For the text-containing cell, return its midpoint in [x, y] coordinate format. 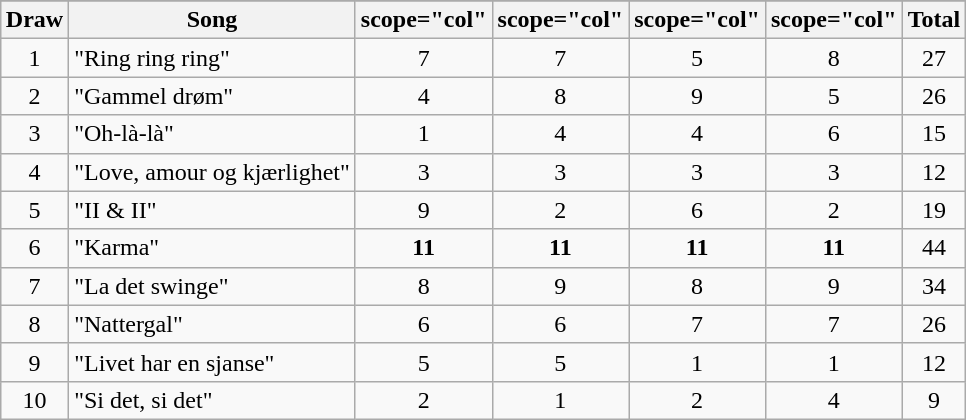
"II & II" [212, 210]
"Karma" [212, 248]
19 [934, 210]
10 [34, 400]
Total [934, 20]
27 [934, 58]
15 [934, 134]
"Nattergal" [212, 324]
"Livet har en sjanse" [212, 362]
"Gammel drøm" [212, 96]
"Love, amour og kjærlighet" [212, 172]
Song [212, 20]
34 [934, 286]
"La det swinge" [212, 286]
"Ring ring ring" [212, 58]
Draw [34, 20]
"Oh-là-là" [212, 134]
"Si det, si det" [212, 400]
44 [934, 248]
